From the cell containing the given text, extract its center point as (x, y) coordinate. 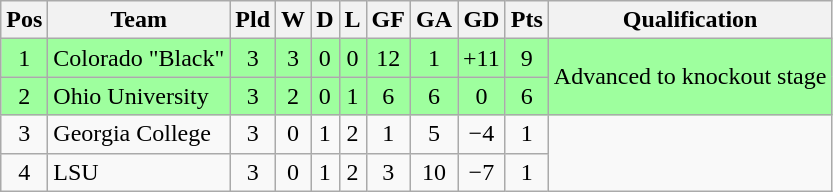
Pts (526, 20)
Qualification (690, 20)
LSU (139, 172)
L (352, 20)
Advanced to knockout stage (690, 77)
4 (24, 172)
Pld (253, 20)
12 (388, 58)
GA (434, 20)
9 (526, 58)
−4 (482, 134)
GD (482, 20)
+11 (482, 58)
GF (388, 20)
D (325, 20)
−7 (482, 172)
W (294, 20)
Georgia College (139, 134)
5 (434, 134)
Colorado "Black" (139, 58)
Ohio University (139, 96)
10 (434, 172)
Pos (24, 20)
Team (139, 20)
